Extract the [X, Y] coordinate from the center of the cell holding the provided text.  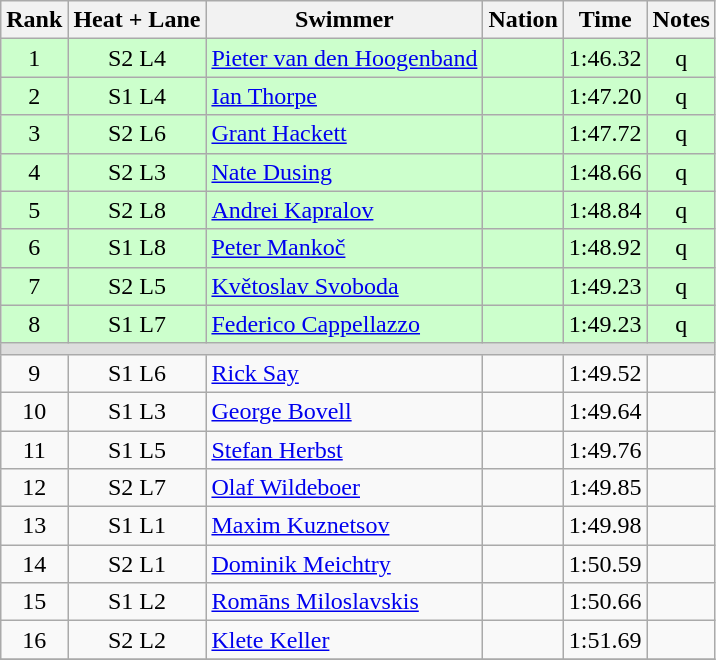
S1 L4 [137, 96]
4 [34, 172]
S1 L2 [137, 602]
Stefan Herbst [344, 449]
3 [34, 134]
Maxim Kuznetsov [344, 526]
Heat + Lane [137, 20]
9 [34, 373]
1:46.32 [605, 58]
S2 L7 [137, 488]
Grant Hackett [344, 134]
1:47.20 [605, 96]
1:49.52 [605, 373]
S2 L4 [137, 58]
Rank [34, 20]
1:51.69 [605, 640]
1:49.64 [605, 411]
Dominik Meichtry [344, 564]
S2 L2 [137, 640]
1:49.85 [605, 488]
George Bovell [344, 411]
12 [34, 488]
1:48.66 [605, 172]
S1 L8 [137, 248]
Ian Thorpe [344, 96]
1:49.76 [605, 449]
14 [34, 564]
S2 L5 [137, 286]
13 [34, 526]
1:48.92 [605, 248]
Nation [523, 20]
2 [34, 96]
6 [34, 248]
S2 L6 [137, 134]
Nate Dusing [344, 172]
Rick Say [344, 373]
Notes [681, 20]
S1 L6 [137, 373]
16 [34, 640]
S1 L3 [137, 411]
Federico Cappellazzo [344, 324]
S1 L5 [137, 449]
S2 L8 [137, 210]
Olaf Wildeboer [344, 488]
Květoslav Svoboda [344, 286]
Romāns Miloslavskis [344, 602]
Pieter van den Hoogenband [344, 58]
S1 L1 [137, 526]
1:47.72 [605, 134]
Klete Keller [344, 640]
Time [605, 20]
10 [34, 411]
S2 L3 [137, 172]
1:50.59 [605, 564]
1:49.98 [605, 526]
S2 L1 [137, 564]
S1 L7 [137, 324]
1 [34, 58]
1:48.84 [605, 210]
7 [34, 286]
1:50.66 [605, 602]
5 [34, 210]
11 [34, 449]
Andrei Kapralov [344, 210]
8 [34, 324]
Swimmer [344, 20]
Peter Mankoč [344, 248]
15 [34, 602]
